Locate the cell with the specified text and output its [X, Y] center coordinate. 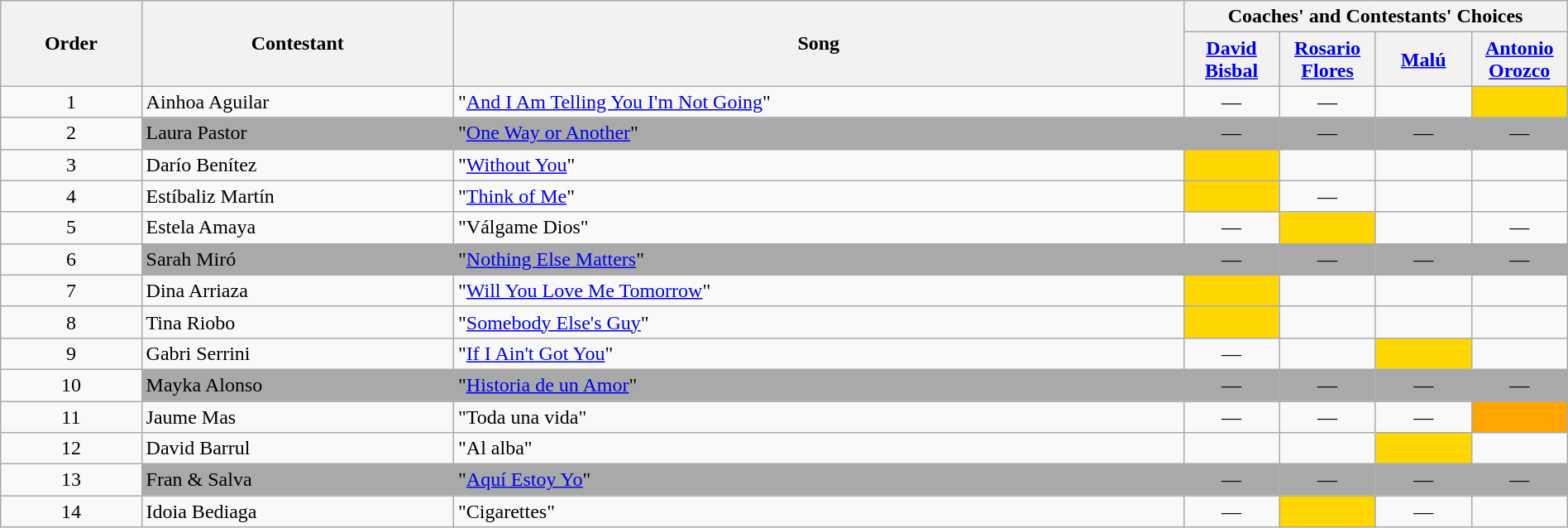
"Cigarettes" [819, 511]
"Somebody Else's Guy" [819, 322]
8 [71, 322]
2 [71, 133]
Gabri Serrini [298, 353]
Tina Riobo [298, 322]
"Al alba" [819, 449]
"Aquí Estoy Yo" [819, 480]
"One Way or Another" [819, 133]
Idoia Bediaga [298, 511]
"Think of Me" [819, 196]
3 [71, 165]
Contestant [298, 43]
"Will You Love Me Tomorrow" [819, 290]
9 [71, 353]
Darío Benítez [298, 165]
1 [71, 102]
David Bisbal [1231, 60]
Antonio Orozco [1519, 60]
Ainhoa Aguilar [298, 102]
"And I Am Telling You I'm Not Going" [819, 102]
Estíbaliz Martín [298, 196]
"Válgame Dios" [819, 228]
Song [819, 43]
"Without You" [819, 165]
12 [71, 449]
"Nothing Else Matters" [819, 259]
Sarah Miró [298, 259]
"Historia de un Amor" [819, 385]
"Toda una vida" [819, 416]
Dina Arriaza [298, 290]
11 [71, 416]
David Barrul [298, 449]
7 [71, 290]
5 [71, 228]
13 [71, 480]
Coaches' and Contestants' Choices [1375, 17]
Laura Pastor [298, 133]
Fran & Salva [298, 480]
Rosario Flores [1327, 60]
Estela Amaya [298, 228]
Order [71, 43]
4 [71, 196]
Malú [1423, 60]
Jaume Mas [298, 416]
10 [71, 385]
14 [71, 511]
"If I Ain't Got You" [819, 353]
Mayka Alonso [298, 385]
6 [71, 259]
